Identify which cell holds the provided text, then report its (x, y) central coordinate. 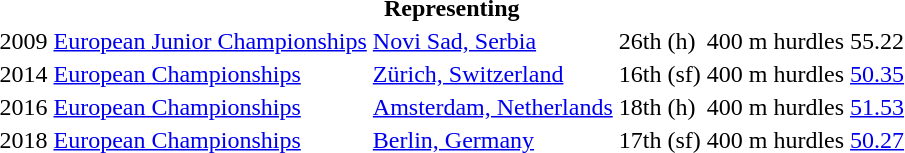
Amsterdam, Netherlands (492, 107)
16th (sf) (660, 74)
Zürich, Switzerland (492, 74)
18th (h) (660, 107)
26th (h) (660, 41)
Novi Sad, Serbia (492, 41)
European Junior Championships (210, 41)
